Detect which cell encompasses the target text, then output its (X, Y) center coordinate. 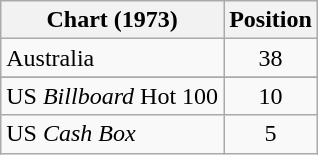
Position (271, 20)
Chart (1973) (112, 20)
38 (271, 58)
US Cash Box (112, 134)
US Billboard Hot 100 (112, 96)
10 (271, 96)
5 (271, 134)
Australia (112, 58)
